Identify which cell holds the provided text, then report its (X, Y) central coordinate. 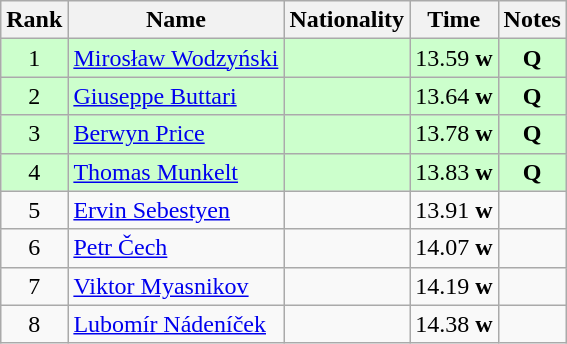
14.19 w (454, 286)
Giuseppe Buttari (176, 96)
Ervin Sebestyen (176, 210)
Berwyn Price (176, 134)
Rank (34, 20)
Mirosław Wodzyński (176, 58)
Viktor Myasnikov (176, 286)
6 (34, 248)
13.59 w (454, 58)
8 (34, 324)
Thomas Munkelt (176, 172)
13.78 w (454, 134)
5 (34, 210)
14.07 w (454, 248)
13.64 w (454, 96)
14.38 w (454, 324)
3 (34, 134)
Notes (532, 20)
Name (176, 20)
Nationality (347, 20)
13.83 w (454, 172)
Time (454, 20)
2 (34, 96)
13.91 w (454, 210)
7 (34, 286)
1 (34, 58)
4 (34, 172)
Lubomír Nádeníček (176, 324)
Petr Čech (176, 248)
